For the text-containing cell, return its midpoint in (X, Y) coordinate format. 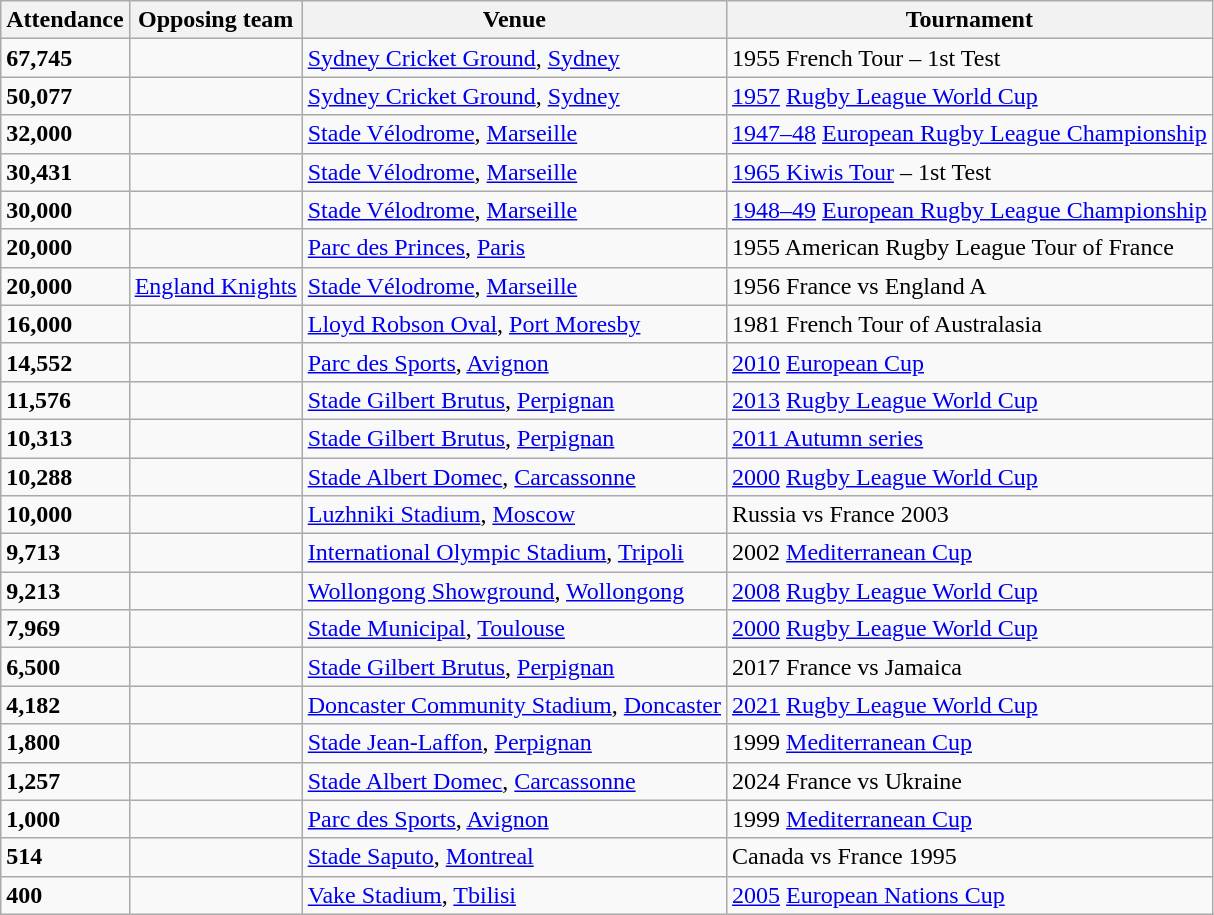
1,800 (65, 743)
1956 France vs England A (970, 286)
Doncaster Community Stadium, Doncaster (514, 705)
67,745 (65, 58)
30,431 (65, 172)
6,500 (65, 667)
Lloyd Robson Oval, Port Moresby (514, 324)
Tournament (970, 20)
Stade Municipal, Toulouse (514, 629)
2002 Mediterranean Cup (970, 553)
400 (65, 895)
Opposing team (216, 20)
1955 American Rugby League Tour of France (970, 248)
11,576 (65, 400)
1,257 (65, 781)
9,713 (65, 553)
2010 European Cup (970, 362)
Venue (514, 20)
2008 Rugby League World Cup (970, 591)
30,000 (65, 210)
1957 Rugby League World Cup (970, 96)
Luzhniki Stadium, Moscow (514, 515)
International Olympic Stadium, Tripoli (514, 553)
10,288 (65, 477)
4,182 (65, 705)
1948–49 European Rugby League Championship (970, 210)
Vake Stadium, Tbilisi (514, 895)
1947–48 European Rugby League Championship (970, 134)
2005 European Nations Cup (970, 895)
10,000 (65, 515)
1955 French Tour – 1st Test (970, 58)
1,000 (65, 819)
2011 Autumn series (970, 438)
2024 France vs Ukraine (970, 781)
2013 Rugby League World Cup (970, 400)
10,313 (65, 438)
Wollongong Showground, Wollongong (514, 591)
2017 France vs Jamaica (970, 667)
Canada vs France 1995 (970, 857)
1965 Kiwis Tour – 1st Test (970, 172)
Stade Saputo, Montreal (514, 857)
32,000 (65, 134)
514 (65, 857)
2021 Rugby League World Cup (970, 705)
16,000 (65, 324)
Parc des Princes, Paris (514, 248)
14,552 (65, 362)
Stade Jean-Laffon, Perpignan (514, 743)
Attendance (65, 20)
7,969 (65, 629)
1981 French Tour of Australasia (970, 324)
Russia vs France 2003 (970, 515)
50,077 (65, 96)
England Knights (216, 286)
9,213 (65, 591)
